Capture the cell that displays the provided text and extract its (X, Y) central coordinate. 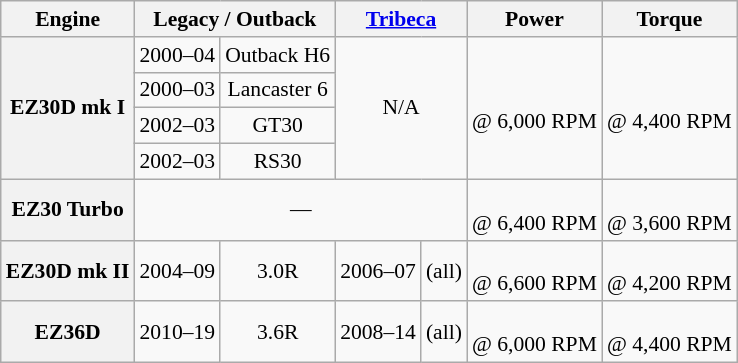
EZ36D (68, 332)
2000–03 (177, 90)
EZ30D mk I (68, 108)
Tribeca (401, 19)
3.0R (278, 270)
2006–07 (378, 270)
Engine (68, 19)
Power (534, 19)
N/A (401, 108)
@ 6,600 RPM (534, 270)
2004–09 (177, 270)
Legacy / Outback (234, 19)
EZ30D mk II (68, 270)
2008–14 (378, 332)
@ 6,400 RPM (534, 210)
RS30 (278, 162)
@ 4,200 RPM (670, 270)
2000–04 (177, 55)
@ 3,600 RPM (670, 210)
— (300, 210)
GT30 (278, 126)
Torque (670, 19)
Lancaster 6 (278, 90)
EZ30 Turbo (68, 210)
Outback H6 (278, 55)
3.6R (278, 332)
2010–19 (177, 332)
